From the cell containing the given text, extract its center point as [X, Y] coordinate. 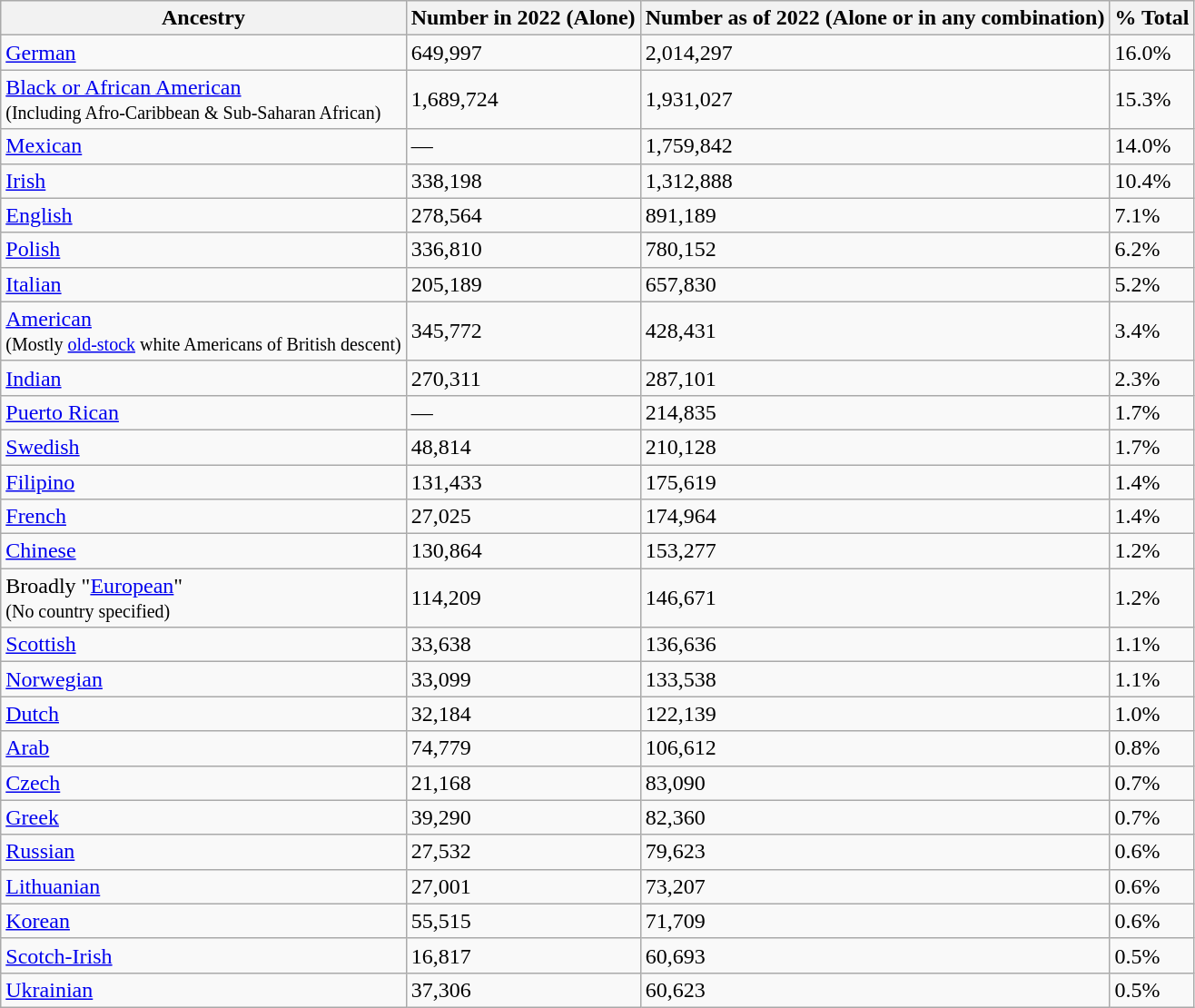
American(Mostly old-stock white Americans of British descent) [203, 331]
1.0% [1151, 714]
32,184 [523, 714]
27,532 [523, 852]
1,689,724 [523, 100]
21,168 [523, 783]
649,997 [523, 53]
48,814 [523, 447]
131,433 [523, 482]
Ukrainian [203, 990]
133,538 [875, 679]
82,360 [875, 817]
Number in 2022 (Alone) [523, 18]
Lithuanian [203, 886]
106,612 [875, 748]
7.1% [1151, 215]
33,099 [523, 679]
60,623 [875, 990]
37,306 [523, 990]
338,198 [523, 181]
3.4% [1151, 331]
60,693 [875, 955]
15.3% [1151, 100]
English [203, 215]
Mexican [203, 146]
6.2% [1151, 250]
122,139 [875, 714]
73,207 [875, 886]
Indian [203, 378]
136,636 [875, 645]
Italian [203, 284]
214,835 [875, 412]
33,638 [523, 645]
130,864 [523, 551]
891,189 [875, 215]
270,311 [523, 378]
Scottish [203, 645]
345,772 [523, 331]
Polish [203, 250]
780,152 [875, 250]
Broadly "European"(No country specified) [203, 598]
55,515 [523, 921]
287,101 [875, 378]
Russian [203, 852]
Scotch-Irish [203, 955]
16.0% [1151, 53]
336,810 [523, 250]
% Total [1151, 18]
657,830 [875, 284]
5.2% [1151, 284]
174,964 [875, 517]
1,931,027 [875, 100]
Ancestry [203, 18]
Irish [203, 181]
2.3% [1151, 378]
175,619 [875, 482]
428,431 [875, 331]
14.0% [1151, 146]
Chinese [203, 551]
74,779 [523, 748]
146,671 [875, 598]
Korean [203, 921]
Norwegian [203, 679]
83,090 [875, 783]
10.4% [1151, 181]
Greek [203, 817]
Czech [203, 783]
153,277 [875, 551]
205,189 [523, 284]
Black or African American(Including Afro-Caribbean & Sub-Saharan African) [203, 100]
2,014,297 [875, 53]
1,312,888 [875, 181]
Arab [203, 748]
Filipino [203, 482]
Puerto Rican [203, 412]
0.8% [1151, 748]
39,290 [523, 817]
1,759,842 [875, 146]
79,623 [875, 852]
210,128 [875, 447]
27,001 [523, 886]
16,817 [523, 955]
Swedish [203, 447]
German [203, 53]
278,564 [523, 215]
27,025 [523, 517]
Dutch [203, 714]
71,709 [875, 921]
114,209 [523, 598]
Number as of 2022 (Alone or in any combination) [875, 18]
French [203, 517]
